Provide the (x, y) coordinate of the cell's center where the given text is located.  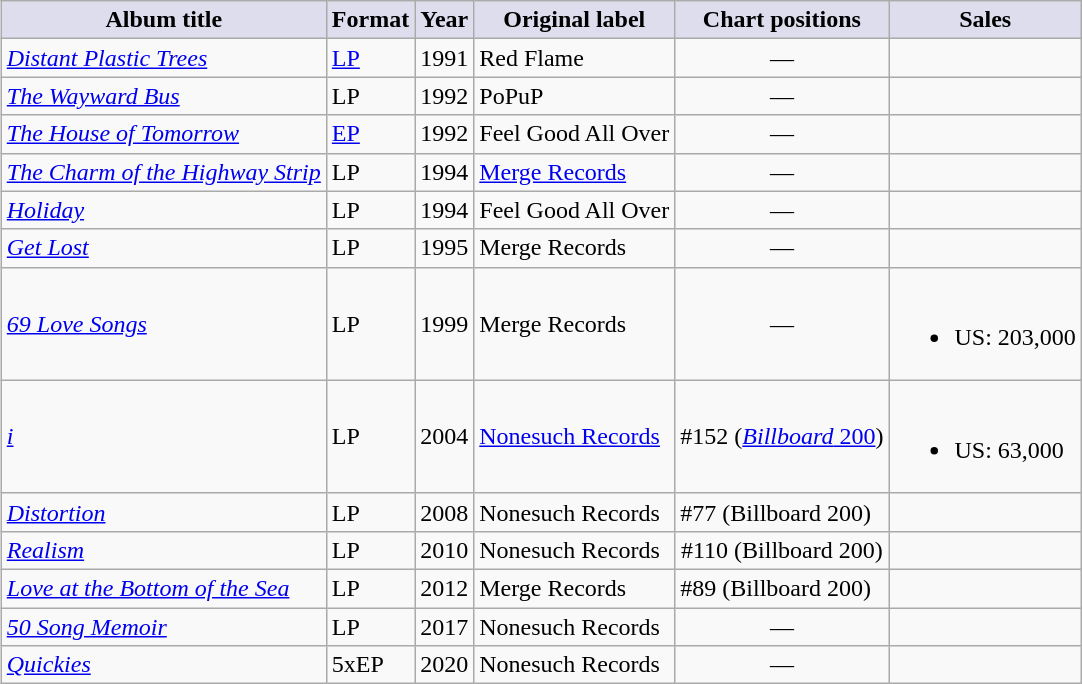
#152 (Billboard 200) (782, 436)
2008 (444, 512)
1995 (444, 248)
1999 (444, 324)
Realism (164, 550)
US: 63,000 (985, 436)
Red Flame (574, 58)
2020 (444, 665)
Sales (985, 20)
#77 (Billboard 200) (782, 512)
Original label (574, 20)
#89 (Billboard 200) (782, 588)
Distortion (164, 512)
PoPuP (574, 96)
Holiday (164, 210)
The Wayward Bus (164, 96)
Distant Plastic Trees (164, 58)
5xEP (370, 665)
50 Song Memoir (164, 627)
2004 (444, 436)
Chart positions (782, 20)
The Charm of the Highway Strip (164, 172)
Get Lost (164, 248)
Love at the Bottom of the Sea (164, 588)
The House of Tomorrow (164, 134)
1991 (444, 58)
Quickies (164, 665)
Album title (164, 20)
Year (444, 20)
2010 (444, 550)
#110 (Billboard 200) (782, 550)
2012 (444, 588)
EP (370, 134)
2017 (444, 627)
Format (370, 20)
i (164, 436)
69 Love Songs (164, 324)
US: 203,000 (985, 324)
